Identify which cell holds the provided text, then report its [X, Y] central coordinate. 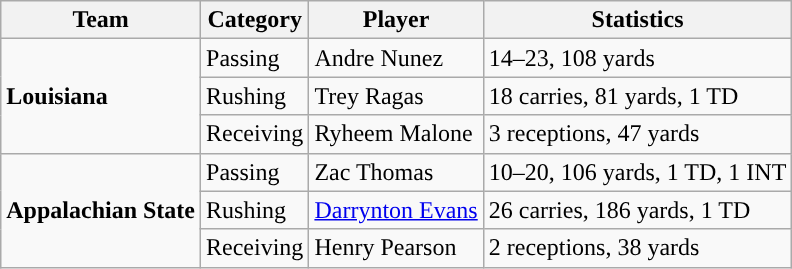
Player [396, 20]
Statistics [638, 20]
Category [255, 20]
Darrynton Evans [396, 210]
2 receptions, 38 yards [638, 248]
18 carries, 81 yards, 1 TD [638, 96]
Henry Pearson [396, 248]
Louisiana [101, 96]
10–20, 106 yards, 1 TD, 1 INT [638, 172]
26 carries, 186 yards, 1 TD [638, 210]
Zac Thomas [396, 172]
Andre Nunez [396, 58]
Ryheem Malone [396, 134]
Team [101, 20]
Appalachian State [101, 210]
Trey Ragas [396, 96]
3 receptions, 47 yards [638, 134]
14–23, 108 yards [638, 58]
